Locate the cell with the specified text and output its (X, Y) center coordinate. 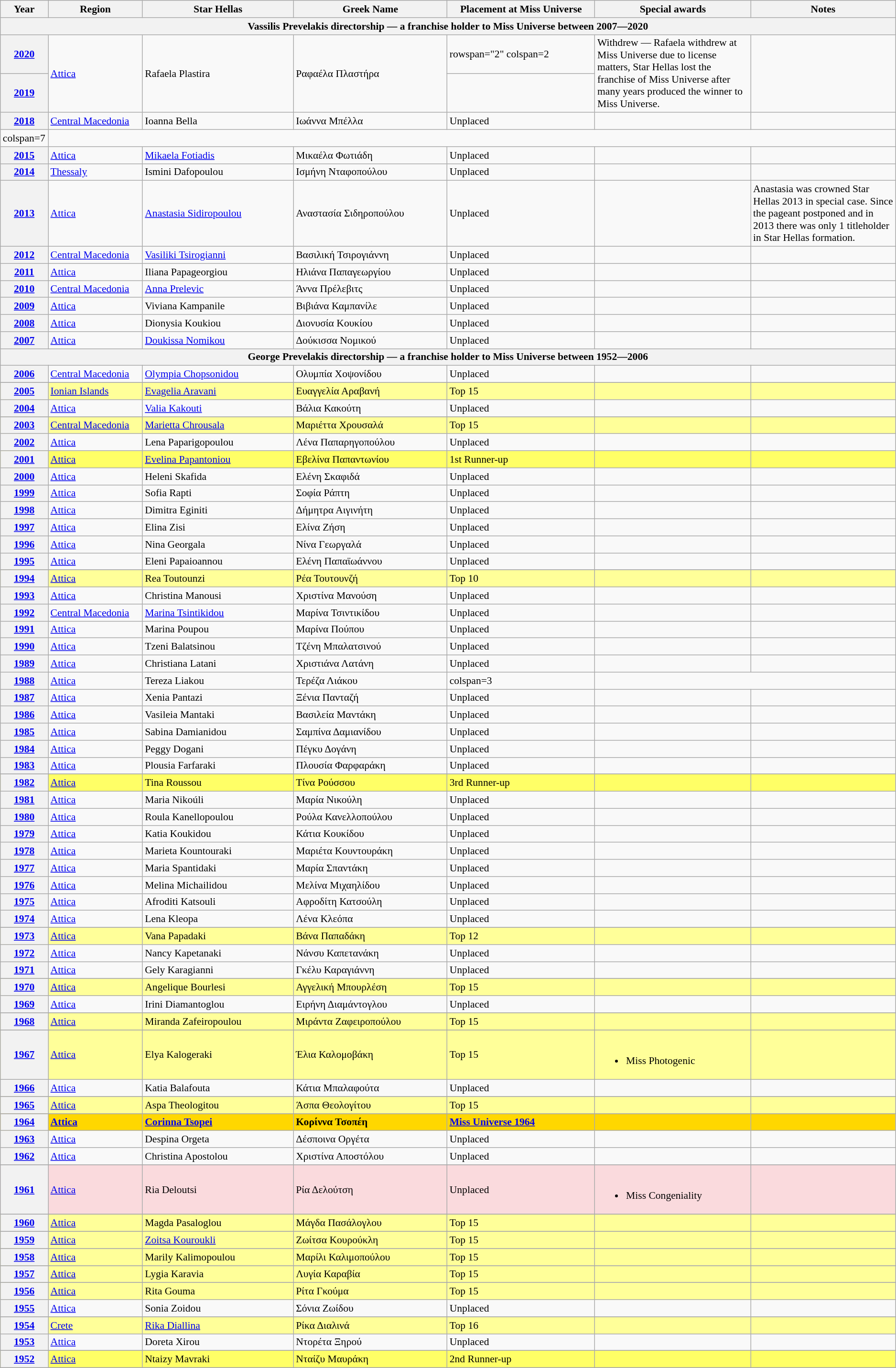
Nina Georgala (218, 544)
2004 (24, 408)
Αναστασία Σιδηροπούλου (370, 214)
1975 (24, 902)
Σαμπίνα Δαμιανίδου (370, 732)
Ionian Islands (96, 391)
Ισμήνη Νταφοπούλου (370, 172)
Πλουσία Φαρφαράκη (370, 766)
rowspan="2" colspan=2 (521, 54)
Miranda Zafeiropoulou (218, 1021)
Miss Photogenic (673, 1054)
colspan=3 (521, 681)
Ολυμπία Χοψονίδου (370, 374)
colspan=7 (24, 138)
Eleni Papaioannou (218, 562)
1969 (24, 1004)
Elya Kalogeraki (218, 1054)
1993 (24, 596)
1962 (24, 1156)
Doukissa Nomikou (218, 340)
3rd Runner-up (521, 783)
Irini Diamantoglou (218, 1004)
2006 (24, 374)
Μαρίνα Πούπου (370, 630)
2007 (24, 340)
Ρούλα Κανελλοπούλου (370, 817)
Μαρίλι Καλιμοπούλου (370, 1257)
Dimitra Eginiti (218, 510)
1994 (24, 579)
Crete (96, 1325)
Lena Paparigopoulou (218, 443)
Greek Name (370, 9)
Ntaizy Mavraki (218, 1359)
2009 (24, 306)
2011 (24, 272)
Evagelia Aravani (218, 391)
Ρέα Τουτουνζή (370, 579)
Κάτια Κουκίδου (370, 834)
2002 (24, 443)
Νάνσυ Καπετανάκη (370, 953)
1980 (24, 817)
Αφροδίτη Κατσούλη (370, 902)
Magda Pasaloglou (218, 1223)
Ελένη Παπαϊωάννου (370, 562)
Ευαγγελία Αραβανή (370, 391)
Άσπα Θεολογίτου (370, 1105)
Ντορέτα Ξηρού (370, 1342)
Roula Kanellopoulou (218, 817)
1973 (24, 936)
Sabina Damianidou (218, 732)
Doreta Xirou (218, 1342)
Rea Toutounzi (218, 579)
Κορίννα Τσοπέη (370, 1122)
Anastasia Sidiropoulou (218, 214)
Χριστίνα Μανούση (370, 596)
Miss Congeniality (673, 1190)
Peggy Dogani (218, 749)
Despina Orgeta (218, 1140)
Μαριέτα Κουντουράκη (370, 851)
Vasileia Mantaki (218, 715)
Vana Papadaki (218, 936)
1964 (24, 1122)
Christina Manousi (218, 596)
Year (24, 9)
Τίνα Ρούσσου (370, 783)
Έλια Καλομοβάκη (370, 1054)
1988 (24, 681)
Αγγελική Μπουρλέση (370, 988)
Top 16 (521, 1325)
Κάτια Μπαλαφούτα (370, 1088)
Ρία Δελούτση (370, 1190)
Vassilis Prevelakis directorship — a franchise holder to Miss Universe between 2007―2020 (448, 26)
Νίνα Γεωργαλά (370, 544)
1979 (24, 834)
1986 (24, 715)
Marina Poupou (218, 630)
1987 (24, 698)
Γκέλυ Καραγιάννη (370, 970)
Plousia Farfaraki (218, 766)
Νταίζυ Μαυράκη (370, 1359)
Marily Kalimopoulou (218, 1257)
2014 (24, 172)
1982 (24, 783)
1977 (24, 868)
Μάγδα Πασάλογλου (370, 1223)
Διονυσία Κουκίου (370, 323)
Tzeni Balatsinou (218, 647)
Xenia Pantazi (218, 698)
Region (96, 9)
Corinna Tsopei (218, 1122)
1989 (24, 664)
1968 (24, 1021)
Marietta Chrousala (218, 425)
Πέγκυ Δογάνη (370, 749)
Christiana Latani (218, 664)
Λένα Παπαρηγοπούλου (370, 443)
Μελίνα Μιχαηλίδου (370, 885)
1981 (24, 800)
Elina Zisi (218, 528)
1971 (24, 970)
Thessaly (96, 172)
Miss Universe 1964 (521, 1122)
Δήμητρα Αιγινήτη (370, 510)
Star Hellas (218, 9)
Marina Tsintikidou (218, 613)
Άννα Πρέλεβιτς (370, 289)
1997 (24, 528)
Βασιλική Τσιρογιάννη (370, 255)
Rafaela Plastira (218, 74)
Μιράντα Ζαφειροπούλου (370, 1021)
1992 (24, 613)
Δούκισσα Νομικού (370, 340)
Afroditi Katsouli (218, 902)
2018 (24, 121)
Heleni Skafida (218, 477)
Rita Gouma (218, 1292)
2003 (24, 425)
1972 (24, 953)
1999 (24, 493)
1990 (24, 647)
1970 (24, 988)
Μαρία Νικούλη (370, 800)
Ζωίτσα Κουρούκλη (370, 1240)
Katia Balafouta (218, 1088)
Ria Deloutsi (218, 1190)
Ιωάννα Μπέλλα (370, 121)
Βιβιάνα Καμπανίλε (370, 306)
2001 (24, 459)
1967 (24, 1054)
1956 (24, 1292)
Notes (823, 9)
Μαρίνα Τσιντικίδου (370, 613)
Top 10 (521, 579)
Ειρήνη Διαμάντογλου (370, 1004)
1963 (24, 1140)
Ελένη Σκαφιδά (370, 477)
Εβελίνα Παπαντωνίου (370, 459)
1966 (24, 1088)
Evelina Papantoniou (218, 459)
2010 (24, 289)
Ελίνα Ζήση (370, 528)
2nd Runner-up (521, 1359)
Dionysia Koukiou (218, 323)
Tereza Liakou (218, 681)
1998 (24, 510)
1957 (24, 1274)
Τερέζα Λιάκου (370, 681)
1978 (24, 851)
1960 (24, 1223)
Placement at Miss Universe (521, 9)
Maria Nikoúli (218, 800)
Ηλιάνα Παπαγεωργίου (370, 272)
Βασιλεία Μαντάκη (370, 715)
Melina Michailidou (218, 885)
1st Runner-up (521, 459)
Sofia Rapti (218, 493)
Μαριέττα Χρουσαλά (370, 425)
Olympia Chopsonidou (218, 374)
1955 (24, 1308)
Λυγία Καραβία (370, 1274)
Ξένια Πανταζή (370, 698)
Gely Karagianni (218, 970)
Aspa Theologitou (218, 1105)
1958 (24, 1257)
Anna Prelevic (218, 289)
2008 (24, 323)
2012 (24, 255)
2020 (24, 54)
Special awards (673, 9)
Μαρία Σπαντάκη (370, 868)
Χριστιάνα Λατάνη (370, 664)
1954 (24, 1325)
Χριστίνα Αποστόλου (370, 1156)
Angelique Bourlesi (218, 988)
1965 (24, 1105)
1996 (24, 544)
1995 (24, 562)
Ρίτα Γκούμα (370, 1292)
Christina Apostolou (218, 1156)
Ρίκα Διαλινά (370, 1325)
Rika Diallina (218, 1325)
Δέσποινα Οργέτα (370, 1140)
1952 (24, 1359)
2005 (24, 391)
Lygia Karavia (218, 1274)
2015 (24, 155)
Σόνια Ζωίδου (370, 1308)
Viviana Kampanile (218, 306)
Zoitsa Kouroukli (218, 1240)
George Prevelakis directorship — a franchise holder to Miss Universe between 1952―2006 (448, 357)
Σοφία Ράπτη (370, 493)
Vasiliki Tsirogianni (218, 255)
Τζένη Μπαλατσινού (370, 647)
Nancy Kapetanaki (218, 953)
2019 (24, 93)
1959 (24, 1240)
1985 (24, 732)
Iliana Papageorgiou (218, 272)
2000 (24, 477)
Ismini Dafopoulou (218, 172)
Βάλια Κακούτη (370, 408)
1984 (24, 749)
Katia Koukidou (218, 834)
Sonia Zoidou (218, 1308)
Maria Spantidaki (218, 868)
Μικαέλα Φωτιάδη (370, 155)
1983 (24, 766)
Marieta Kountouraki (218, 851)
1953 (24, 1342)
Ioanna Bella (218, 121)
Lena Kleopa (218, 919)
Tina Roussou (218, 783)
1991 (24, 630)
Mikaela Fotiadis (218, 155)
Βάνα Παπαδάκη (370, 936)
Λένα Κλεόπα (370, 919)
2013 (24, 214)
Top 12 (521, 936)
Valia Kakouti (218, 408)
1974 (24, 919)
1976 (24, 885)
Ραφαέλα Πλαστήρα (370, 74)
1961 (24, 1190)
